Detect which cell encompasses the target text, then output its (X, Y) center coordinate. 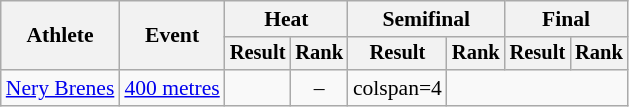
Nery Brenes (60, 88)
Semifinal (426, 19)
Heat (286, 19)
Athlete (60, 36)
400 metres (172, 88)
– (319, 88)
colspan=4 (398, 88)
Final (566, 19)
Event (172, 36)
